Return the [X, Y] coordinate for the center point of the cell that contains the specified text.  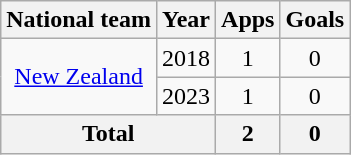
Goals [315, 20]
New Zealand [79, 77]
2023 [186, 96]
National team [79, 20]
Total [108, 134]
2 [248, 134]
Apps [248, 20]
Year [186, 20]
2018 [186, 58]
